Identify which cell holds the provided text, then report its (x, y) central coordinate. 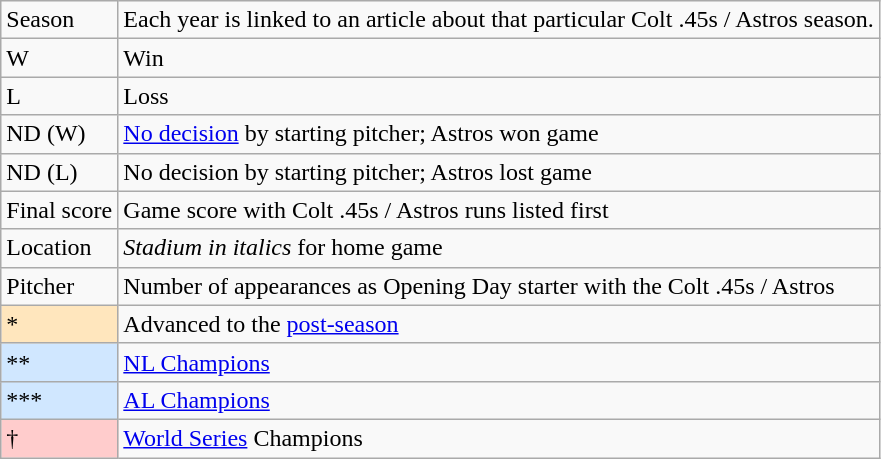
No decision by starting pitcher; Astros won game (499, 134)
World Series Champions (499, 438)
NL Champions (499, 362)
*** (60, 400)
Season (60, 20)
W (60, 58)
Location (60, 248)
No decision by starting pitcher; Astros lost game (499, 172)
Game score with Colt .45s / Astros runs listed first (499, 210)
Win (499, 58)
Stadium in italics for home game (499, 248)
† (60, 438)
Each year is linked to an article about that particular Colt .45s / Astros season. (499, 20)
Advanced to the post-season (499, 324)
Final score (60, 210)
* (60, 324)
Pitcher (60, 286)
ND (L) (60, 172)
Loss (499, 96)
AL Champions (499, 400)
L (60, 96)
ND (W) (60, 134)
Number of appearances as Opening Day starter with the Colt .45s / Astros (499, 286)
** (60, 362)
